Search for the cell housing the specified text and yield its [x, y] center coordinate. 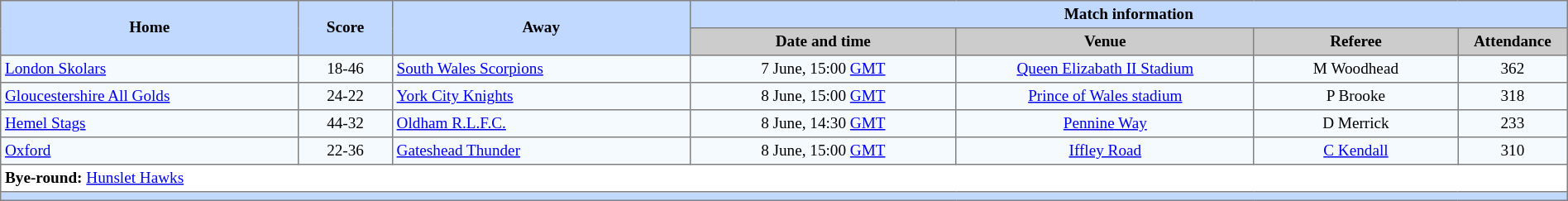
Oldham R.L.F.C. [541, 124]
18-46 [346, 69]
Venue [1105, 41]
233 [1513, 124]
Hemel Stags [150, 124]
P Brooke [1355, 96]
C Kendall [1355, 151]
Pennine Way [1105, 124]
44-32 [346, 124]
Date and time [823, 41]
London Skolars [150, 69]
Score [346, 28]
Queen Elizabath II Stadium [1105, 69]
24-22 [346, 96]
Oxford [150, 151]
Attendance [1513, 41]
D Merrick [1355, 124]
York City Knights [541, 96]
Referee [1355, 41]
318 [1513, 96]
Prince of Wales stadium [1105, 96]
7 June, 15:00 GMT [823, 69]
22-36 [346, 151]
362 [1513, 69]
Away [541, 28]
Match information [1128, 15]
Iffley Road [1105, 151]
M Woodhead [1355, 69]
310 [1513, 151]
Bye-round: Hunslet Hawks [784, 179]
South Wales Scorpions [541, 69]
8 June, 14:30 GMT [823, 124]
Gloucestershire All Golds [150, 96]
Home [150, 28]
Gateshead Thunder [541, 151]
